Identify which cell holds the provided text, then report its [X, Y] central coordinate. 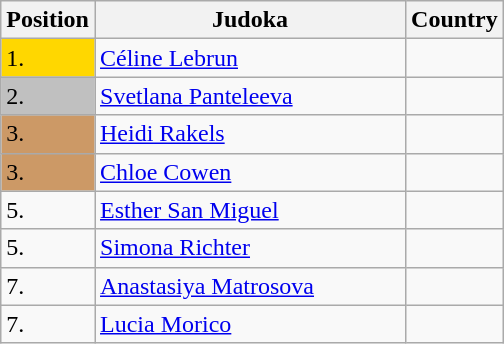
2. [48, 96]
Céline Lebrun [250, 58]
Simona Richter [250, 248]
1. [48, 58]
Judoka [250, 20]
Heidi Rakels [250, 134]
Position [48, 20]
Anastasiya Matrosova [250, 286]
Lucia Morico [250, 324]
Esther San Miguel [250, 210]
Svetlana Panteleeva [250, 96]
Country [455, 20]
Chloe Cowen [250, 172]
